From the cell containing the given text, extract its center point as [X, Y] coordinate. 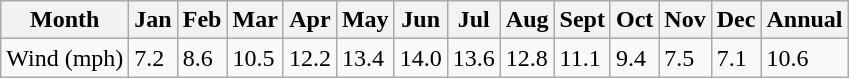
Jan [153, 20]
Wind (mph) [65, 58]
Annual [804, 20]
Apr [310, 20]
12.8 [527, 58]
10.5 [255, 58]
Feb [202, 20]
14.0 [420, 58]
9.4 [634, 58]
Oct [634, 20]
7.2 [153, 58]
13.6 [474, 58]
Sept [582, 20]
Month [65, 20]
11.1 [582, 58]
13.4 [365, 58]
Jun [420, 20]
Jul [474, 20]
7.1 [736, 58]
May [365, 20]
Mar [255, 20]
Aug [527, 20]
Nov [685, 20]
7.5 [685, 58]
8.6 [202, 58]
10.6 [804, 58]
12.2 [310, 58]
Dec [736, 20]
